Find where the given text appears and provide that cell's center as (X, Y) coordinate. 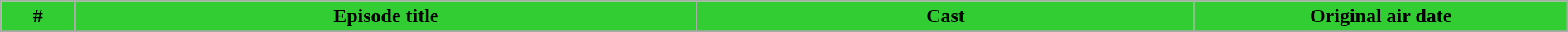
Original air date (1381, 16)
Episode title (386, 16)
# (38, 16)
Cast (946, 16)
